Output the [x, y] coordinate of the center of the cell containing the given text.  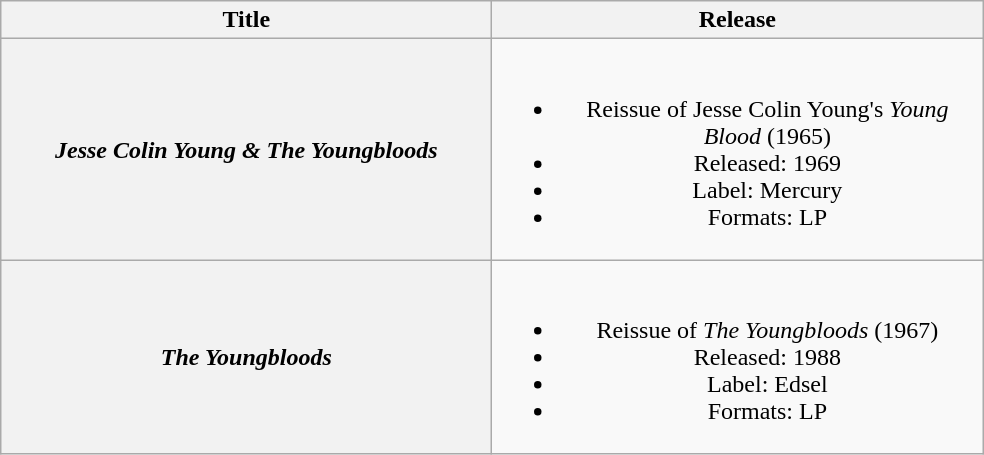
The Youngbloods [246, 357]
Title [246, 20]
Release [738, 20]
Reissue of The Youngbloods (1967)Released: 1988Label: EdselFormats: LP [738, 357]
Jesse Colin Young & The Youngbloods [246, 150]
Reissue of Jesse Colin Young's Young Blood (1965)Released: 1969Label: MercuryFormats: LP [738, 150]
